Detect which cell encompasses the target text, then output its [x, y] center coordinate. 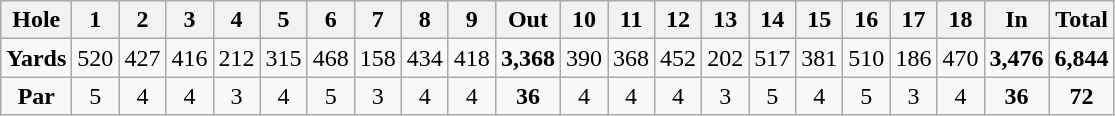
416 [190, 58]
Par [36, 96]
470 [960, 58]
14 [772, 20]
390 [584, 58]
418 [472, 58]
16 [866, 20]
2 [142, 20]
212 [236, 58]
15 [820, 20]
3,368 [528, 58]
12 [678, 20]
158 [378, 58]
8 [424, 20]
Total [1082, 20]
6 [330, 20]
468 [330, 58]
11 [632, 20]
381 [820, 58]
434 [424, 58]
Yards [36, 58]
13 [726, 20]
In [1016, 20]
517 [772, 58]
9 [472, 20]
Out [528, 20]
520 [96, 58]
6,844 [1082, 58]
452 [678, 58]
1 [96, 20]
18 [960, 20]
186 [914, 58]
427 [142, 58]
72 [1082, 96]
315 [284, 58]
Hole [36, 20]
368 [632, 58]
7 [378, 20]
3,476 [1016, 58]
202 [726, 58]
510 [866, 58]
17 [914, 20]
10 [584, 20]
